Scan for the cell matching the given text and deliver its (x, y) coordinate at center. 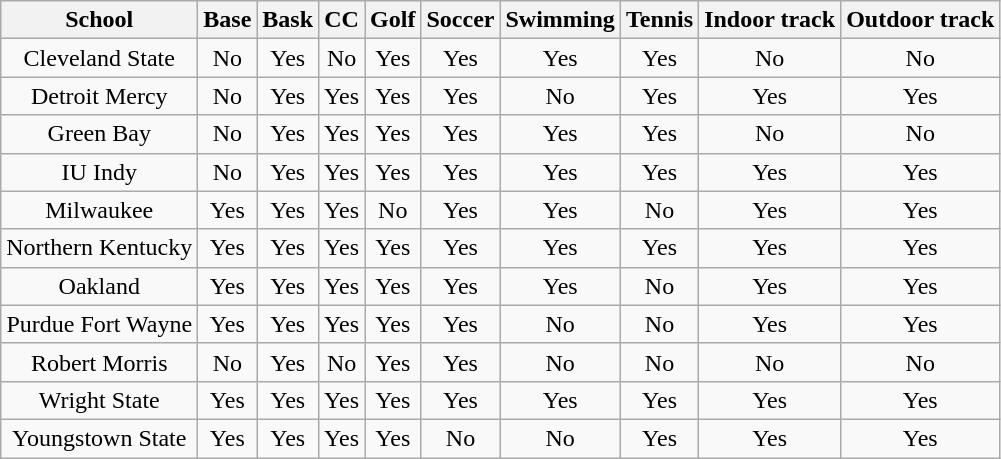
Tennis (659, 20)
Swimming (560, 20)
Bask (288, 20)
School (100, 20)
CC (342, 20)
Soccer (460, 20)
Detroit Mercy (100, 96)
IU Indy (100, 172)
Northern Kentucky (100, 248)
Youngstown State (100, 438)
Oakland (100, 286)
Cleveland State (100, 58)
Wright State (100, 400)
Golf (393, 20)
Outdoor track (920, 20)
Purdue Fort Wayne (100, 324)
Milwaukee (100, 210)
Base (228, 20)
Green Bay (100, 134)
Indoor track (770, 20)
Robert Morris (100, 362)
